Return [x, y] of the center of cell containing provided text 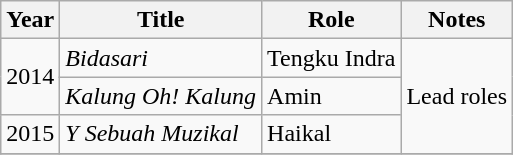
2015 [30, 134]
Haikal [332, 134]
Amin [332, 96]
Tengku Indra [332, 58]
Role [332, 20]
Lead roles [457, 96]
Y Sebuah Muzikal [161, 134]
Year [30, 20]
Kalung Oh! Kalung [161, 96]
2014 [30, 77]
Notes [457, 20]
Bidasari [161, 58]
Title [161, 20]
